Detect which cell encompasses the target text, then output its (X, Y) center coordinate. 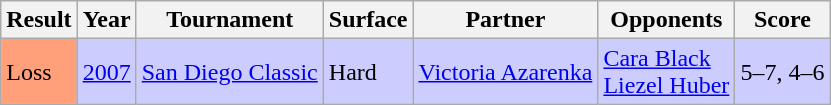
Victoria Azarenka (506, 72)
Loss (39, 72)
Partner (506, 20)
San Diego Classic (230, 72)
Tournament (230, 20)
2007 (106, 72)
Cara Black Liezel Huber (666, 72)
5–7, 4–6 (782, 72)
Hard (368, 72)
Score (782, 20)
Result (39, 20)
Surface (368, 20)
Year (106, 20)
Opponents (666, 20)
